Identify which cell holds the provided text, then report its [X, Y] central coordinate. 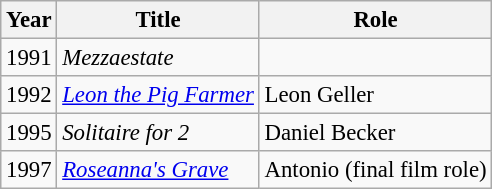
Leon the Pig Farmer [158, 95]
Title [158, 20]
Mezzaestate [158, 58]
1995 [29, 133]
Role [376, 20]
1997 [29, 170]
Year [29, 20]
Leon Geller [376, 95]
1992 [29, 95]
1991 [29, 58]
Daniel Becker [376, 133]
Roseanna's Grave [158, 170]
Antonio (final film role) [376, 170]
Solitaire for 2 [158, 133]
